Return [x, y] of the center of cell containing provided text 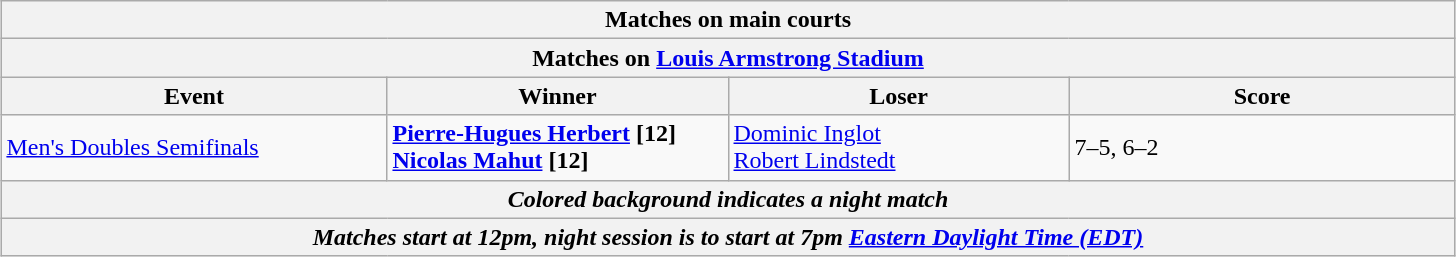
Pierre-Hugues Herbert [12] Nicolas Mahut [12] [558, 148]
Men's Doubles Semifinals [194, 148]
Colored background indicates a night match [728, 199]
Event [194, 96]
Matches on Louis Armstrong Stadium [728, 58]
Dominic Inglot Robert Lindstedt [898, 148]
Matches on main courts [728, 20]
Winner [558, 96]
Loser [898, 96]
7–5, 6–2 [1262, 148]
Matches start at 12pm, night session is to start at 7pm Eastern Daylight Time (EDT) [728, 237]
Score [1262, 96]
